Return the [x, y] coordinate for the center point of the cell that contains the specified text.  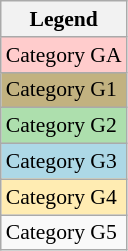
Category G3 [64, 162]
Legend [64, 19]
Category G1 [64, 90]
Category GA [64, 55]
Category G5 [64, 233]
Category G2 [64, 126]
Category G4 [64, 197]
